Search for the cell housing the specified text and yield its (x, y) center coordinate. 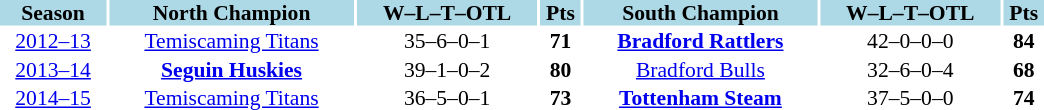
42–0–0–0 (910, 41)
South Champion (700, 13)
68 (1024, 70)
39–1–0–2 (447, 70)
North Champion (232, 13)
Seguin Huskies (232, 70)
80 (560, 70)
71 (560, 41)
Season (53, 13)
35–6–0–1 (447, 41)
32–6–0–4 (910, 70)
Bradford Bulls (700, 70)
84 (1024, 41)
2012–13 (53, 41)
2013–14 (53, 70)
Temiscaming Titans (232, 41)
Bradford Rattlers (700, 41)
